From the cell containing the given text, extract its center point as [x, y] coordinate. 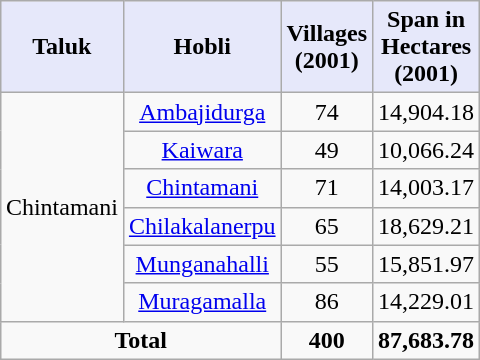
14,003.17 [426, 188]
49 [327, 150]
15,851.97 [426, 264]
Hobli [202, 47]
14,229.01 [426, 302]
71 [327, 188]
18,629.21 [426, 226]
Villages (2001) [327, 47]
87,683.78 [426, 340]
86 [327, 302]
65 [327, 226]
Chilakalanerpu [202, 226]
74 [327, 112]
Span in Hectares (2001) [426, 47]
14,904.18 [426, 112]
55 [327, 264]
Ambajidurga [202, 112]
10,066.24 [426, 150]
Taluk [62, 47]
Kaiwara [202, 150]
Total [140, 340]
Muragamalla [202, 302]
Munganahalli [202, 264]
400 [327, 340]
